Provide the (X, Y) coordinate of the cell's center where the given text is located.  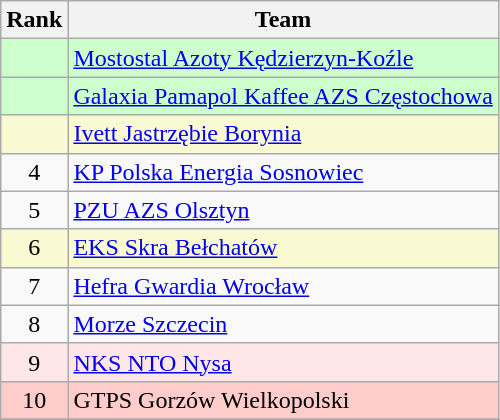
Hefra Gwardia Wrocław (283, 286)
NKS NTO Nysa (283, 362)
Morze Szczecin (283, 324)
PZU AZS Olsztyn (283, 210)
EKS Skra Bełchatów (283, 248)
KP Polska Energia Sosnowiec (283, 172)
4 (34, 172)
Ivett Jastrzębie Borynia (283, 134)
GTPS Gorzów Wielkopolski (283, 400)
7 (34, 286)
8 (34, 324)
6 (34, 248)
Galaxia Pamapol Kaffee AZS Częstochowa (283, 96)
9 (34, 362)
5 (34, 210)
10 (34, 400)
Rank (34, 20)
Mostostal Azoty Kędzierzyn-Koźle (283, 58)
Team (283, 20)
